Output the (x, y) coordinate of the center of the cell containing the given text.  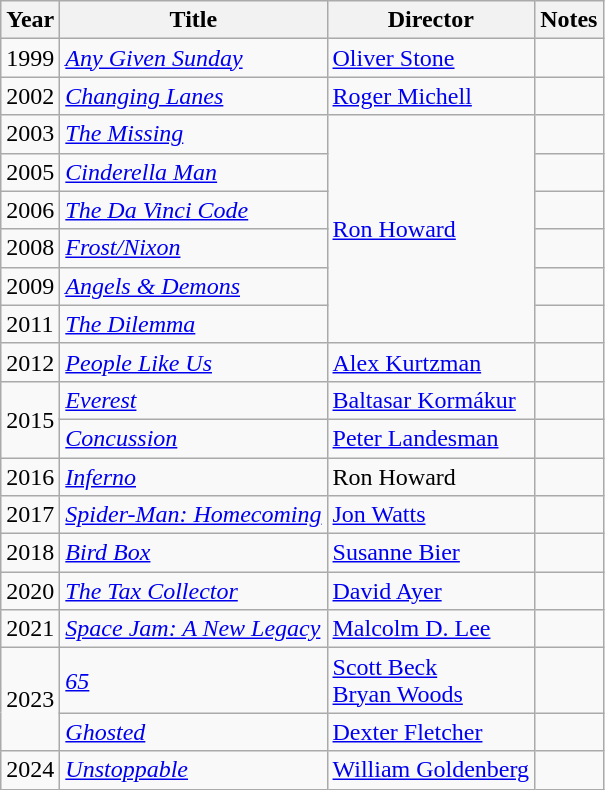
2023 (30, 700)
2024 (30, 770)
2011 (30, 324)
Notes (569, 20)
Changing Lanes (194, 96)
Cinderella Man (194, 172)
2018 (30, 553)
Alex Kurtzman (431, 362)
The Da Vinci Code (194, 210)
2016 (30, 477)
2012 (30, 362)
Malcolm D. Lee (431, 629)
Director (431, 20)
Spider-Man: Homecoming (194, 515)
1999 (30, 58)
Concussion (194, 438)
Frost/Nixon (194, 248)
2020 (30, 591)
Scott BeckBryan Woods (431, 680)
Everest (194, 400)
2015 (30, 419)
The Dilemma (194, 324)
2006 (30, 210)
Peter Landesman (431, 438)
2021 (30, 629)
The Missing (194, 134)
Any Given Sunday (194, 58)
2005 (30, 172)
Year (30, 20)
Unstoppable (194, 770)
Dexter Fletcher (431, 732)
Inferno (194, 477)
2008 (30, 248)
William Goldenberg (431, 770)
Susanne Bier (431, 553)
65 (194, 680)
Oliver Stone (431, 58)
The Tax Collector (194, 591)
Bird Box (194, 553)
Ghosted (194, 732)
Angels & Demons (194, 286)
People Like Us (194, 362)
Space Jam: A New Legacy (194, 629)
Baltasar Kormákur (431, 400)
2017 (30, 515)
Roger Michell (431, 96)
2009 (30, 286)
2002 (30, 96)
David Ayer (431, 591)
Title (194, 20)
Jon Watts (431, 515)
2003 (30, 134)
